Pinpoint the cell where the given text exists, returning its [x, y] midpoint coordinate. 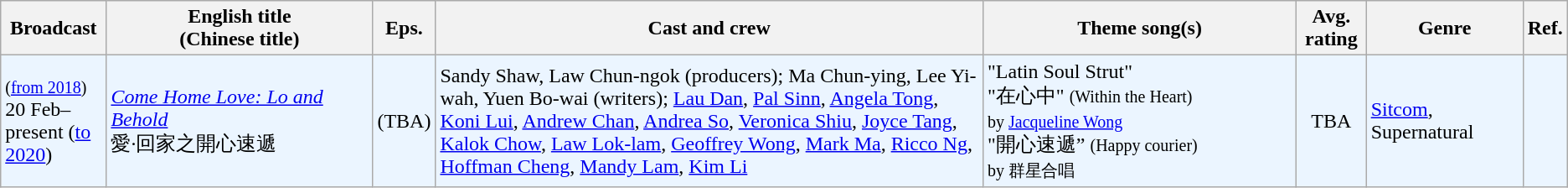
Come Home Love: Lo and Behold 愛·回家之開心速遞 [240, 121]
TBA [1332, 121]
Genre [1444, 29]
(from 2018) 20 Feb– present (to 2020) [54, 121]
Avg. rating [1332, 29]
Broadcast [54, 29]
Cast and crew [709, 29]
(TBA) [404, 121]
Ref. [1545, 29]
Sitcom, Supernatural [1444, 121]
"Latin Soul Strut""在心中" (Within the Heart)by Jacqueline Wong "開心速遞” (Happy courier) by 群星合唱 [1140, 121]
Theme song(s) [1140, 29]
English title (Chinese title) [240, 29]
Eps. [404, 29]
